Detect which cell encompasses the target text, then output its (x, y) center coordinate. 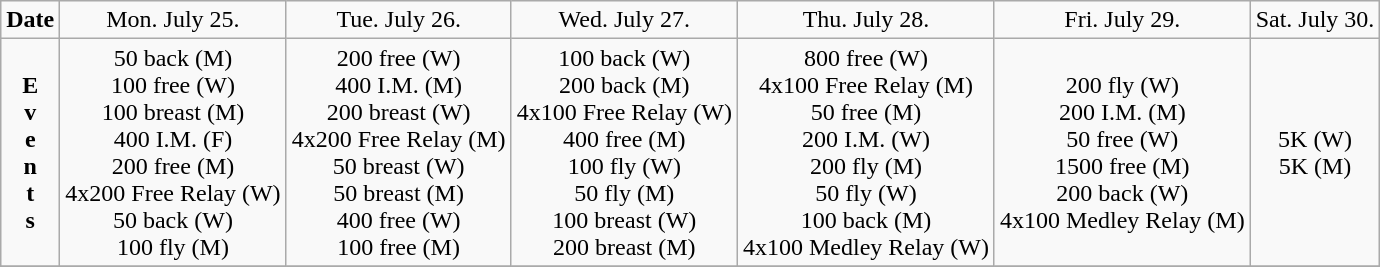
Thu. July 28. (866, 20)
200 fly (W) 200 I.M. (M) 50 free (W) 1500 free (M) 200 back (W) 4x100 Medley Relay (M) (1122, 152)
200 free (W) 400 I.M. (M) 200 breast (W) 4x200 Free Relay (M) 50 breast (W) 50 breast (M) 400 free (W) 100 free (M) (398, 152)
Date (30, 20)
100 back (W) 200 back (M) 4x100 Free Relay (W) 400 free (M) 100 fly (W) 50 fly (M) 100 breast (W) 200 breast (M) (624, 152)
Wed. July 27. (624, 20)
Tue. July 26. (398, 20)
Mon. July 25. (173, 20)
Sat. July 30. (1315, 20)
Fri. July 29. (1122, 20)
50 back (M) 100 free (W) 100 breast (M) 400 I.M. (F) 200 free (M) 4x200 Free Relay (W) 50 back (W) 100 fly (M) (173, 152)
800 free (W) 4x100 Free Relay (M) 50 free (M) 200 I.M. (W) 200 fly (M) 50 fly (W) 100 back (M) 4x100 Medley Relay (W) (866, 152)
Events (30, 152)
5K (W) 5K (M) (1315, 152)
